Locate the cell with the specified text and output its (x, y) center coordinate. 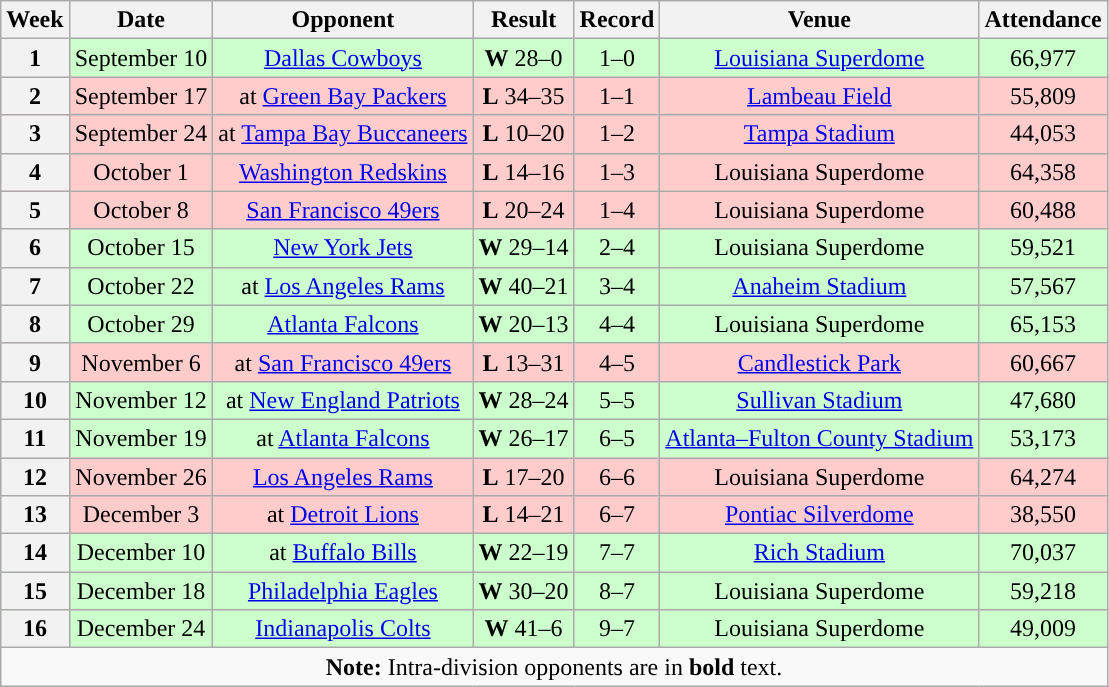
47,680 (1043, 400)
at Green Bay Packers (343, 96)
1–2 (617, 134)
Result (524, 20)
1–4 (617, 210)
4–4 (617, 324)
W 26–17 (524, 438)
September 24 (141, 134)
W 28–0 (524, 58)
November 6 (141, 362)
4–5 (617, 362)
October 29 (141, 324)
7 (35, 286)
1 (35, 58)
Record (617, 20)
9 (35, 362)
11 (35, 438)
59,521 (1043, 248)
60,667 (1043, 362)
at Buffalo Bills (343, 553)
W 30–20 (524, 591)
2 (35, 96)
L 10–20 (524, 134)
W 22–19 (524, 553)
16 (35, 629)
at San Francisco 49ers (343, 362)
L 34–35 (524, 96)
14 (35, 553)
Date (141, 20)
W 40–21 (524, 286)
L 20–24 (524, 210)
6–5 (617, 438)
W 41–6 (524, 629)
December 3 (141, 515)
8–7 (617, 591)
66,977 (1043, 58)
5–5 (617, 400)
64,274 (1043, 477)
70,037 (1043, 553)
Los Angeles Rams (343, 477)
1–1 (617, 96)
L 14–16 (524, 172)
49,009 (1043, 629)
at New England Patriots (343, 400)
60,488 (1043, 210)
Atlanta Falcons (343, 324)
at Tampa Bay Buccaneers (343, 134)
12 (35, 477)
at Atlanta Falcons (343, 438)
November 19 (141, 438)
13 (35, 515)
3–4 (617, 286)
4 (35, 172)
55,809 (1043, 96)
Rich Stadium (820, 553)
W 29–14 (524, 248)
San Francisco 49ers (343, 210)
October 15 (141, 248)
64,358 (1043, 172)
6–6 (617, 477)
September 10 (141, 58)
38,550 (1043, 515)
W 20–13 (524, 324)
Philadelphia Eagles (343, 591)
59,218 (1043, 591)
Sullivan Stadium (820, 400)
57,567 (1043, 286)
15 (35, 591)
3 (35, 134)
Atlanta–Fulton County Stadium (820, 438)
L 13–31 (524, 362)
October 8 (141, 210)
Note: Intra-division opponents are in bold text. (554, 667)
6 (35, 248)
Indianapolis Colts (343, 629)
December 18 (141, 591)
Anaheim Stadium (820, 286)
2–4 (617, 248)
Opponent (343, 20)
L 17–20 (524, 477)
December 24 (141, 629)
53,173 (1043, 438)
9–7 (617, 629)
W 28–24 (524, 400)
Dallas Cowboys (343, 58)
44,053 (1043, 134)
65,153 (1043, 324)
1–0 (617, 58)
Lambeau Field (820, 96)
October 22 (141, 286)
L 14–21 (524, 515)
Tampa Stadium (820, 134)
10 (35, 400)
October 1 (141, 172)
December 10 (141, 553)
Venue (820, 20)
8 (35, 324)
Washington Redskins (343, 172)
Pontiac Silverdome (820, 515)
Week (35, 20)
7–7 (617, 553)
at Los Angeles Rams (343, 286)
at Detroit Lions (343, 515)
New York Jets (343, 248)
November 26 (141, 477)
Attendance (1043, 20)
Candlestick Park (820, 362)
1–3 (617, 172)
September 17 (141, 96)
6–7 (617, 515)
November 12 (141, 400)
5 (35, 210)
